Output the [X, Y] coordinate of the center of the cell containing the given text.  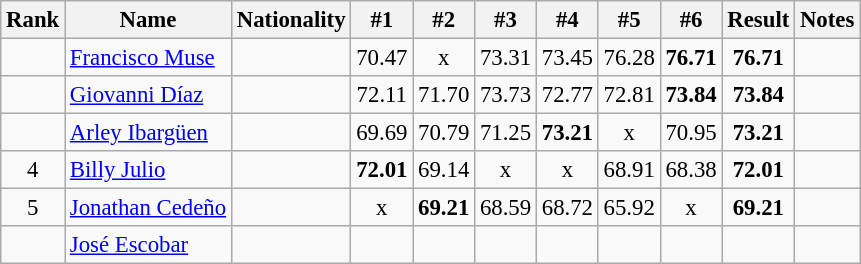
Notes [828, 20]
70.95 [691, 133]
#6 [691, 20]
72.77 [567, 95]
68.91 [629, 170]
4 [33, 170]
José Escobar [148, 245]
68.38 [691, 170]
Jonathan Cedeño [148, 208]
71.70 [444, 95]
Name [148, 20]
72.11 [382, 95]
69.69 [382, 133]
76.28 [629, 58]
69.14 [444, 170]
#3 [506, 20]
Arley Ibargüen [148, 133]
Giovanni Díaz [148, 95]
Nationality [290, 20]
70.47 [382, 58]
73.73 [506, 95]
70.79 [444, 133]
Billy Julio [148, 170]
73.31 [506, 58]
Result [758, 20]
#2 [444, 20]
Rank [33, 20]
65.92 [629, 208]
68.59 [506, 208]
Francisco Muse [148, 58]
#5 [629, 20]
#4 [567, 20]
5 [33, 208]
71.25 [506, 133]
72.81 [629, 95]
#1 [382, 20]
68.72 [567, 208]
73.45 [567, 58]
